Pinpoint the cell where the given text exists, returning its [x, y] midpoint coordinate. 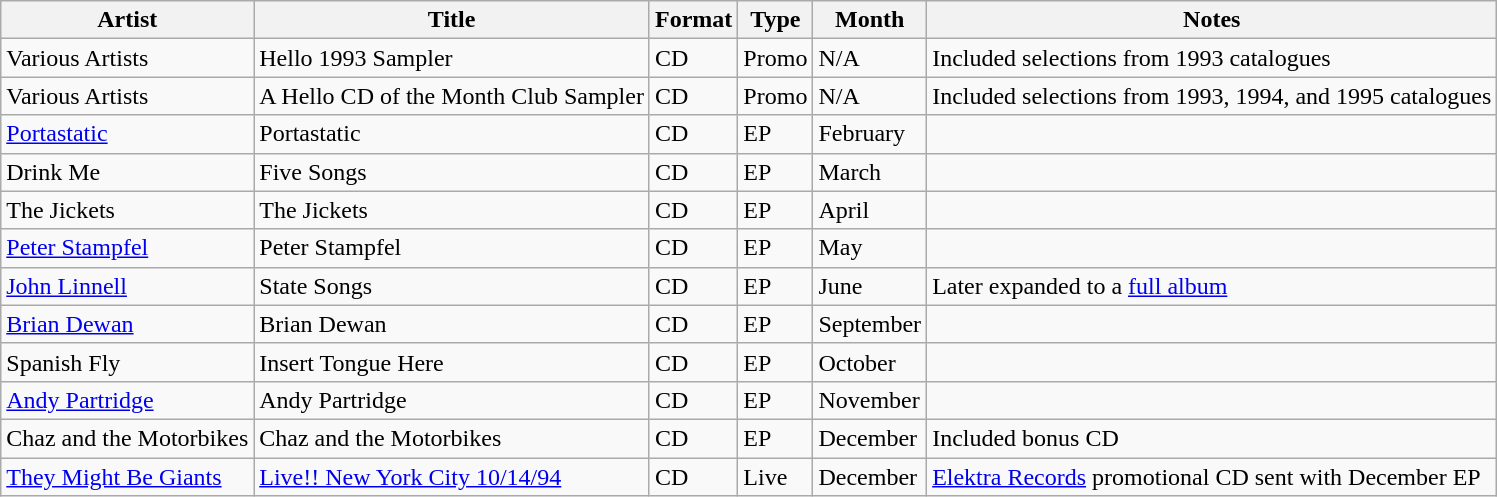
June [870, 286]
Month [870, 20]
Title [452, 20]
Five Songs [452, 172]
February [870, 134]
Hello 1993 Sampler [452, 58]
Spanish Fly [128, 362]
November [870, 400]
Format [693, 20]
Live [776, 477]
September [870, 324]
A Hello CD of the Month Club Sampler [452, 96]
John Linnell [128, 286]
Elektra Records promotional CD sent with December EP [1212, 477]
Artist [128, 20]
Included bonus CD [1212, 438]
Notes [1212, 20]
March [870, 172]
Type [776, 20]
Later expanded to a full album [1212, 286]
Insert Tongue Here [452, 362]
Included selections from 1993, 1994, and 1995 catalogues [1212, 96]
April [870, 210]
State Songs [452, 286]
They Might Be Giants [128, 477]
October [870, 362]
Live!! New York City 10/14/94 [452, 477]
Drink Me [128, 172]
Included selections from 1993 catalogues [1212, 58]
May [870, 248]
